Provide the (x, y) coordinate of the cell's center where the given text is located.  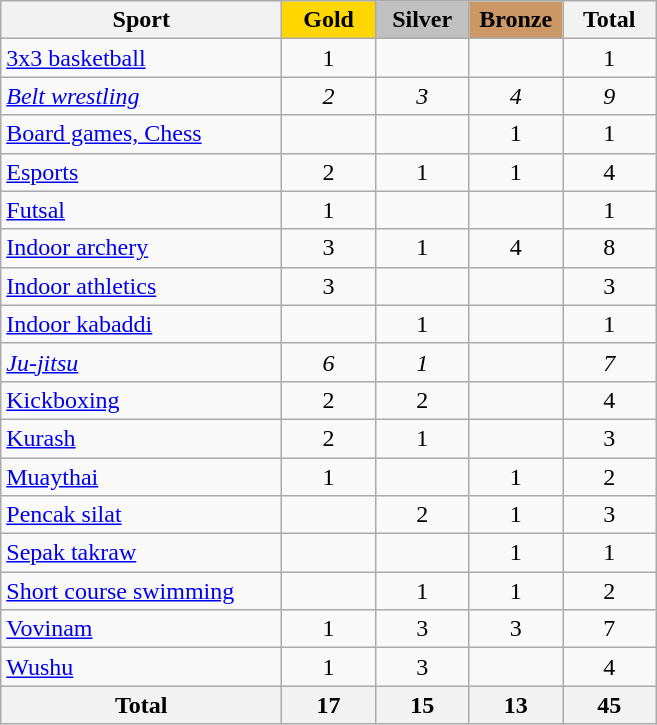
Board games, Chess (142, 134)
Indoor athletics (142, 286)
Kickboxing (142, 400)
17 (329, 705)
Vovinam (142, 629)
Indoor archery (142, 248)
Kurash (142, 438)
Indoor kabaddi (142, 324)
Pencak silat (142, 515)
Futsal (142, 210)
Bronze (516, 20)
Muaythai (142, 477)
Ju-jitsu (142, 362)
Esports (142, 172)
6 (329, 362)
Short course swimming (142, 591)
15 (422, 705)
Sepak takraw (142, 553)
13 (516, 705)
Sport (142, 20)
9 (609, 96)
Silver (422, 20)
8 (609, 248)
3x3 basketball (142, 58)
45 (609, 705)
Belt wrestling (142, 96)
Gold (329, 20)
Wushu (142, 667)
